Capture the cell that displays the provided text and extract its [X, Y] central coordinate. 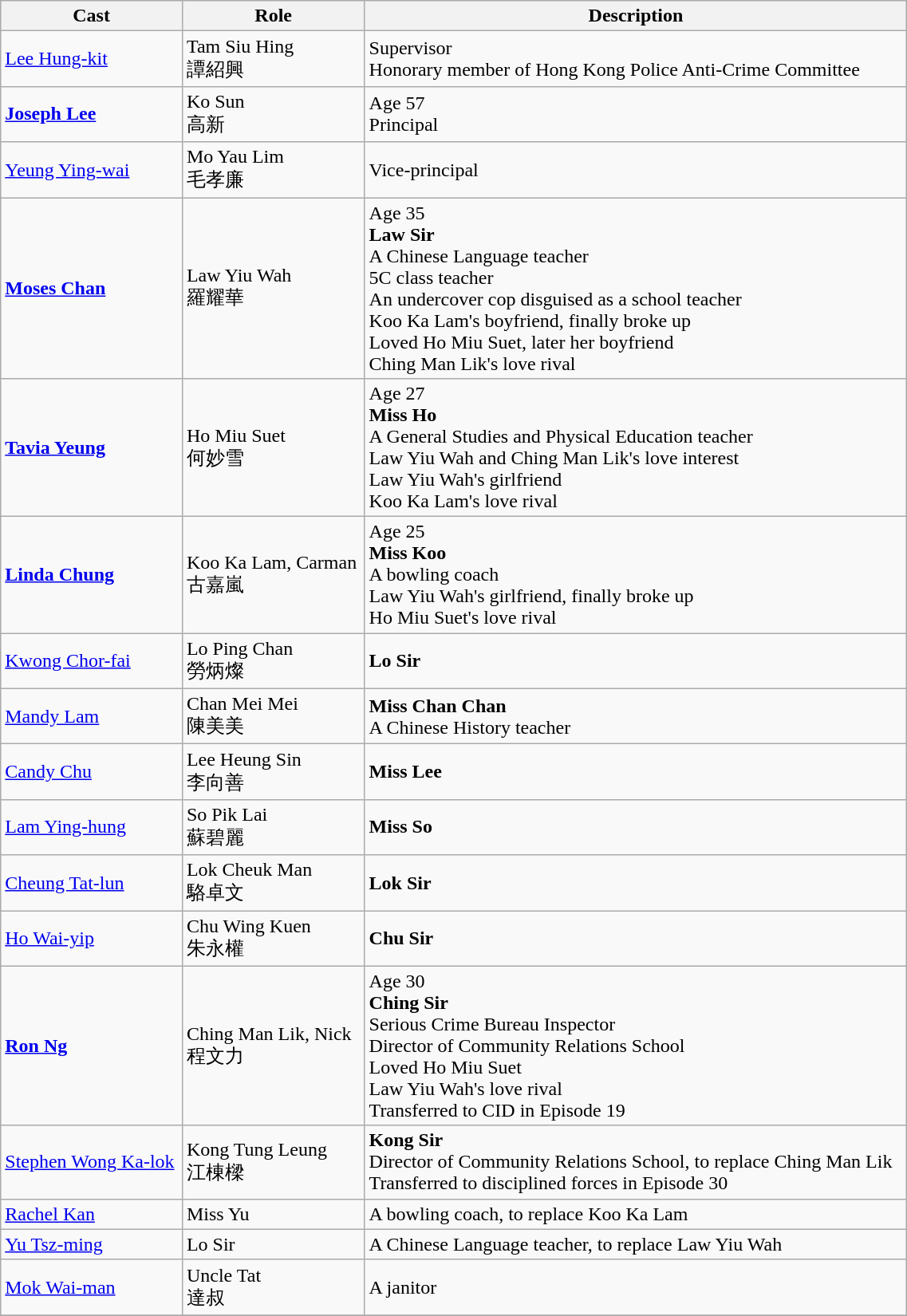
Stephen Wong Ka-lok [92, 1162]
Tam Siu Hing譚紹興 [273, 59]
Moses Chan [92, 289]
Vice-principal [636, 170]
Joseph Lee [92, 114]
Ron Ng [92, 1046]
Koo Ka Lam, Carman古嘉嵐 [273, 575]
Kong Tung Leung江棟樑 [273, 1162]
Candy Chu [92, 772]
Chu Sir [636, 939]
Mo Yau Lim毛孝廉 [273, 170]
Age 57Principal [636, 114]
Lok Cheuk Man駱卓文 [273, 883]
Miss Chan ChanA Chinese History teacher [636, 716]
Mok Wai-man [92, 1287]
Cheung Tat-lun [92, 883]
Uncle Tat達叔 [273, 1287]
So Pik Lai蘇碧麗 [273, 827]
Kwong Chor-fai [92, 661]
Ching Man Lik, Nick程文力 [273, 1046]
Cast [92, 16]
Rachel Kan [92, 1214]
Description [636, 16]
Kong SirDirector of Community Relations School, to replace Ching Man LikTransferred to disciplined forces in Episode 30 [636, 1162]
Lee Heung Sin李向善 [273, 772]
Chu Wing Kuen朱永權 [273, 939]
Ho Miu Suet何妙雪 [273, 448]
A Chinese Language teacher, to replace Law Yiu Wah [636, 1244]
Age 25Miss KooA bowling coachLaw Yiu Wah's girlfriend, finally broke upHo Miu Suet's love rival [636, 575]
Law Yiu Wah羅耀華 [273, 289]
Role [273, 16]
Lok Sir [636, 883]
A janitor [636, 1287]
A bowling coach, to replace Koo Ka Lam [636, 1214]
Miss So [636, 827]
Miss Yu [273, 1214]
Yu Tsz-ming [92, 1244]
Mandy Lam [92, 716]
SupervisorHonorary member of Hong Kong Police Anti-Crime Committee [636, 59]
Lee Hung-kit [92, 59]
Miss Lee [636, 772]
Chan Mei Mei陳美美 [273, 716]
Yeung Ying-wai [92, 170]
Ho Wai-yip [92, 939]
Linda Chung [92, 575]
Ko Sun高新 [273, 114]
Lam Ying-hung [92, 827]
Tavia Yeung [92, 448]
Lo Ping Chan勞炳燦 [273, 661]
